Locate the cell with the specified text and output its (X, Y) center coordinate. 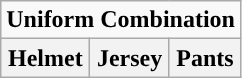
Helmet (46, 58)
Pants (204, 58)
Jersey (130, 58)
Uniform Combination (121, 20)
